Pinpoint the cell where the given text exists, returning its [x, y] midpoint coordinate. 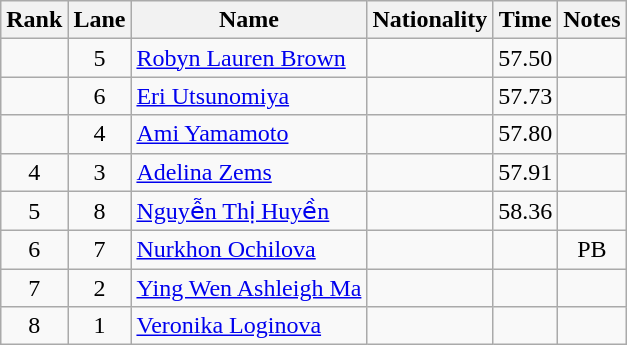
2 [100, 288]
57.50 [526, 58]
1 [100, 326]
Adelina Zems [249, 172]
57.73 [526, 96]
Veronika Loginova [249, 326]
Ami Yamamoto [249, 134]
Ying Wen Ashleigh Ma [249, 288]
Lane [100, 20]
3 [100, 172]
PB [592, 250]
Notes [592, 20]
Nguyễn Thị Huyền [249, 211]
58.36 [526, 211]
57.91 [526, 172]
Nationality [430, 20]
Robyn Lauren Brown [249, 58]
Nurkhon Ochilova [249, 250]
Rank [34, 20]
57.80 [526, 134]
Name [249, 20]
Time [526, 20]
Eri Utsunomiya [249, 96]
